Output the (x, y) coordinate of the center of the cell containing the given text.  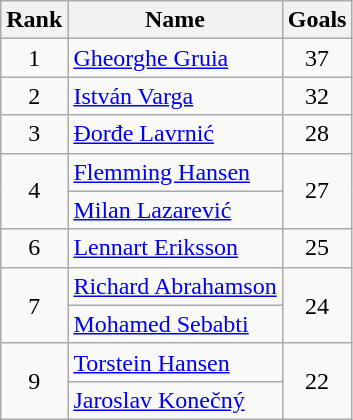
2 (34, 96)
Torstein Hansen (175, 362)
Rank (34, 20)
Milan Lazarević (175, 210)
Gheorghe Gruia (175, 58)
Goals (317, 20)
1 (34, 58)
Jaroslav Konečný (175, 400)
24 (317, 305)
István Varga (175, 96)
Richard Abrahamson (175, 286)
7 (34, 305)
32 (317, 96)
27 (317, 191)
6 (34, 248)
25 (317, 248)
Mohamed Sebabti (175, 324)
4 (34, 191)
28 (317, 134)
37 (317, 58)
Đorđe Lavrnić (175, 134)
Name (175, 20)
Lennart Eriksson (175, 248)
3 (34, 134)
9 (34, 381)
22 (317, 381)
Flemming Hansen (175, 172)
